Determine the (x, y) coordinate at the center of the cell enclosing the given text.  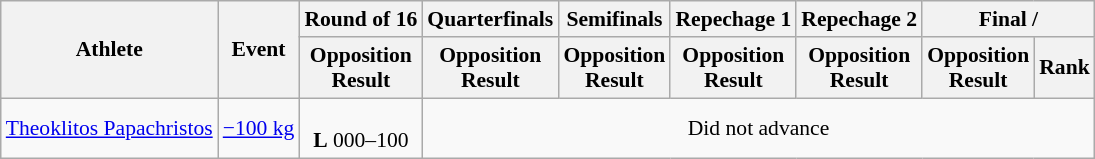
Did not advance (758, 128)
Rank (1064, 68)
Final / (1008, 19)
Semifinals (614, 19)
Theoklitos Papachristos (110, 128)
Event (259, 50)
L 000–100 (360, 128)
Repechage 2 (859, 19)
Round of 16 (360, 19)
−100 kg (259, 128)
Repechage 1 (733, 19)
Athlete (110, 50)
Quarterfinals (490, 19)
